Determine the (X, Y) coordinate at the center of the cell enclosing the given text.  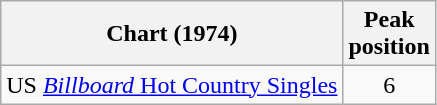
Peakposition (389, 34)
US Billboard Hot Country Singles (172, 85)
Chart (1974) (172, 34)
6 (389, 85)
